Provide the [X, Y] coordinate of the cell's center where the given text is located.  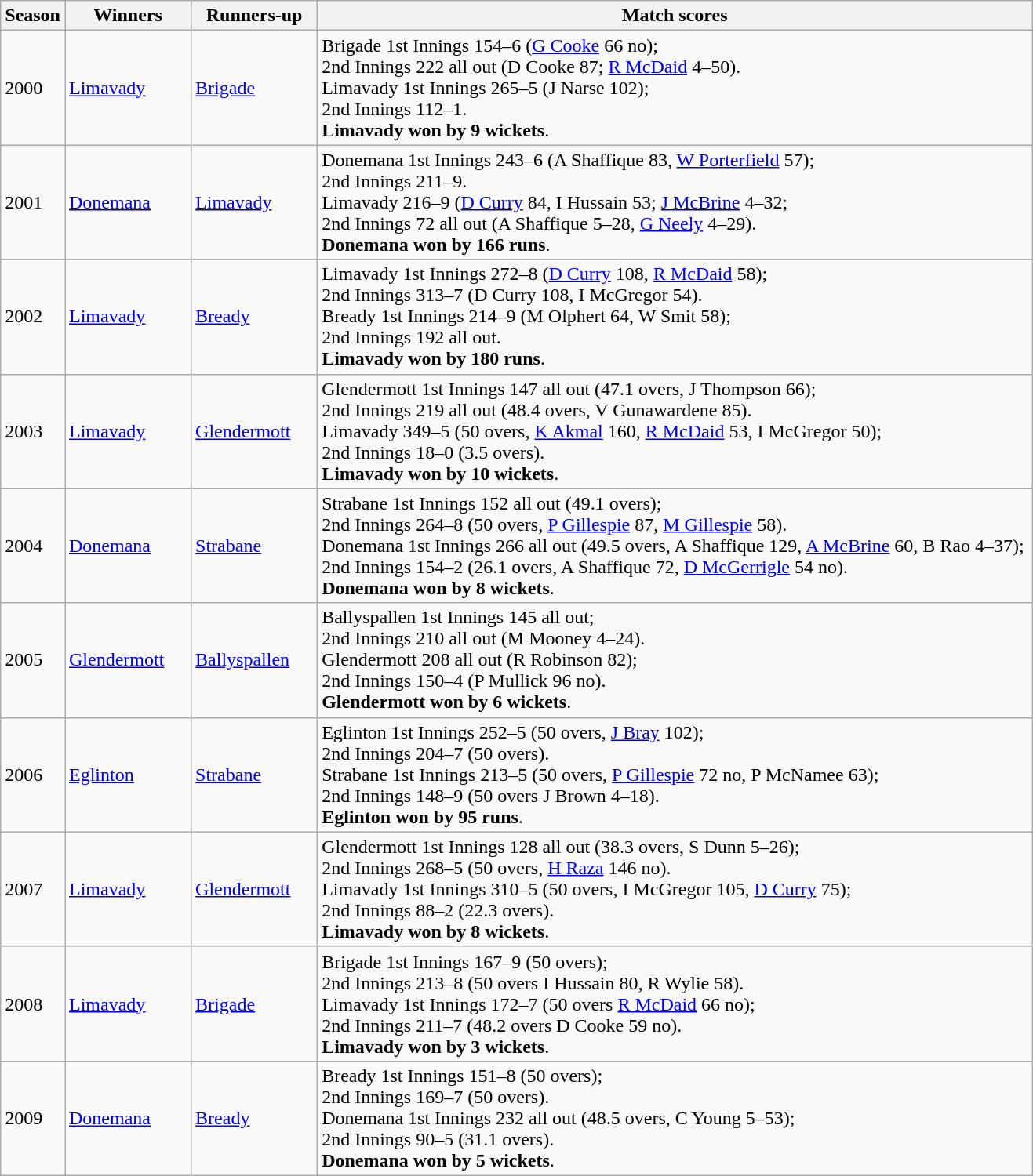
2005 [33, 660]
Eglinton [127, 775]
Season [33, 16]
2002 [33, 317]
2007 [33, 889]
2000 [33, 88]
2001 [33, 202]
2009 [33, 1118]
2006 [33, 775]
Runners-up [254, 16]
2003 [33, 431]
Winners [127, 16]
2008 [33, 1004]
2004 [33, 546]
Ballyspallen [254, 660]
Match scores [675, 16]
